Determine the [x, y] coordinate at the center of the cell enclosing the given text.  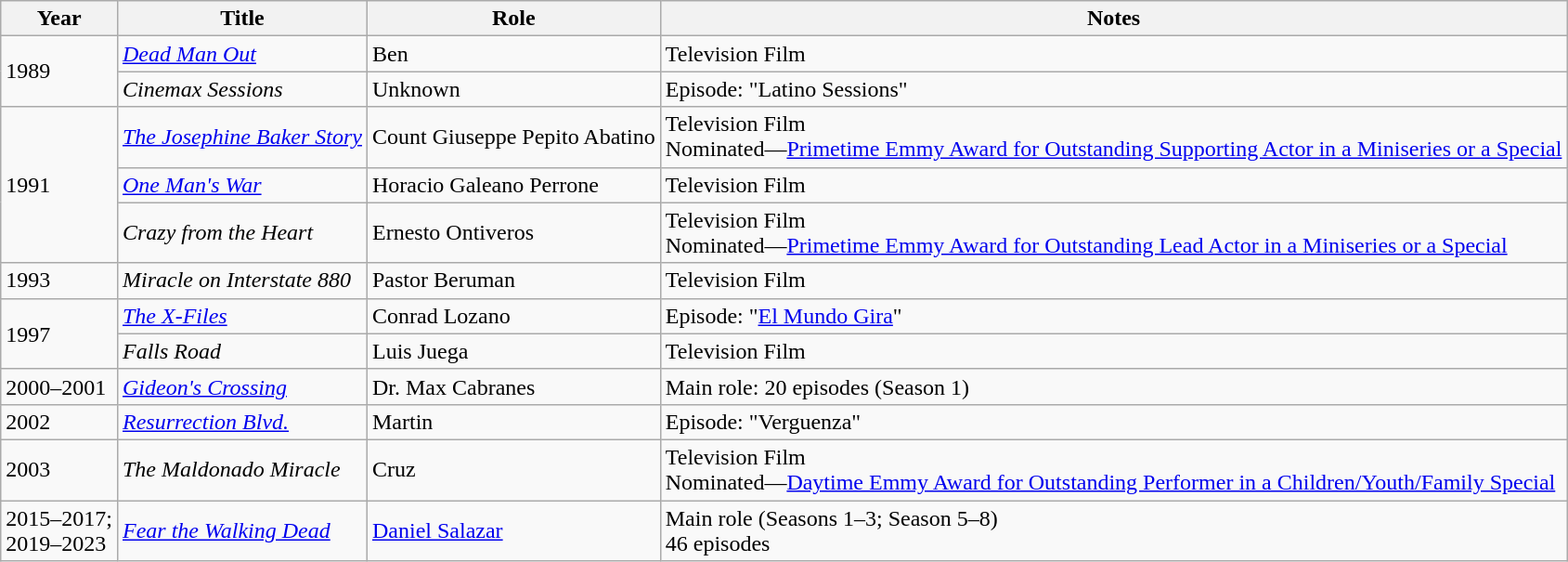
Ernesto Ontiveros [513, 232]
The Maldonado Miracle [241, 470]
Gideon's Crossing [241, 386]
Television Film Nominated—Daytime Emmy Award for Outstanding Performer in a Children/Youth/Family Special [1114, 470]
2002 [59, 422]
Resurrection Blvd. [241, 422]
2003 [59, 470]
Title [241, 19]
Main role: 20 episodes (Season 1) [1114, 386]
Episode: "El Mundo Gira" [1114, 316]
Role [513, 19]
Episode: "Latino Sessions" [1114, 89]
1991 [59, 185]
1989 [59, 72]
The Josephine Baker Story [241, 137]
Year [59, 19]
Conrad Lozano [513, 316]
One Man's War [241, 185]
Main role (Seasons 1–3; Season 5–8)46 episodes [1114, 529]
Horacio Galeano Perrone [513, 185]
Count Giuseppe Pepito Abatino [513, 137]
Fear the Walking Dead [241, 529]
Pastor Beruman [513, 281]
Crazy from the Heart [241, 232]
1997 [59, 333]
Falls Road [241, 351]
1993 [59, 281]
Television Film Nominated—Primetime Emmy Award for Outstanding Lead Actor in a Miniseries or a Special [1114, 232]
Ben [513, 54]
Cinemax Sessions [241, 89]
Luis Juega [513, 351]
Unknown [513, 89]
Television Film Nominated—Primetime Emmy Award for Outstanding Supporting Actor in a Miniseries or a Special [1114, 137]
2015–2017; 2019–2023 [59, 529]
Dr. Max Cabranes [513, 386]
Dead Man Out [241, 54]
2000–2001 [59, 386]
Notes [1114, 19]
Martin [513, 422]
Cruz [513, 470]
Miracle on Interstate 880 [241, 281]
Episode: "Verguenza" [1114, 422]
The X-Files [241, 316]
Daniel Salazar [513, 529]
